Return [x, y] of the center of cell containing provided text 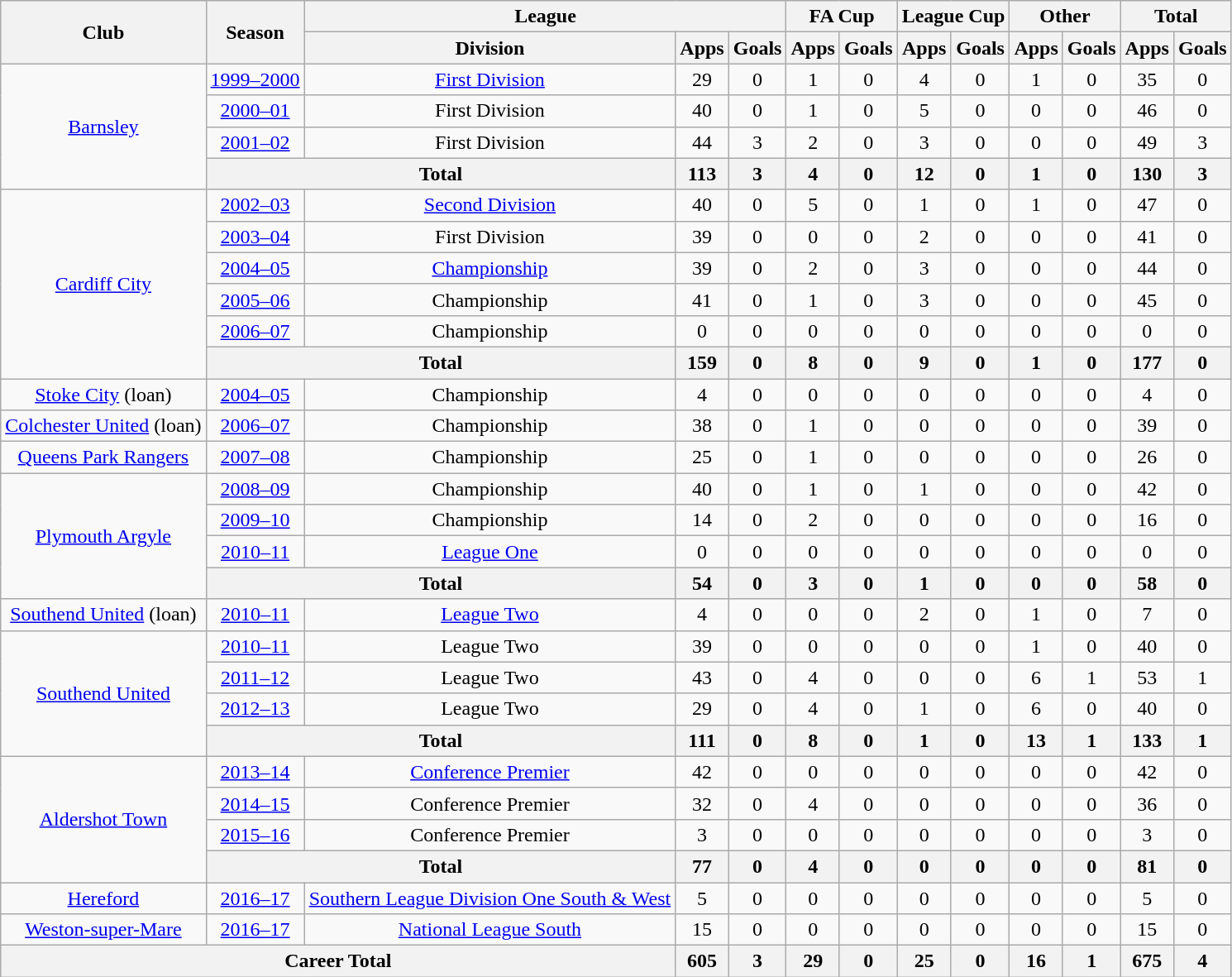
2002–03 [255, 205]
Season [255, 32]
36 [1147, 803]
14 [702, 520]
League One [489, 552]
League Cup [953, 17]
12 [924, 174]
159 [702, 362]
47 [1147, 205]
675 [1147, 961]
43 [702, 678]
1999–2000 [255, 79]
Stoke City (loan) [103, 395]
2014–15 [255, 803]
26 [1147, 457]
Southern League Division One South & West [489, 898]
130 [1147, 174]
9 [924, 362]
Cardiff City [103, 284]
FA Cup [842, 17]
2003–04 [255, 237]
Barnsley [103, 127]
133 [1147, 740]
Career Total [338, 961]
Southend United (loan) [103, 615]
Hereford [103, 898]
45 [1147, 299]
Colchester United (loan) [103, 426]
Weston-super-Mare [103, 930]
Aldershot Town [103, 819]
Southend United [103, 693]
2011–12 [255, 678]
46 [1147, 111]
2005–06 [255, 299]
National League South [489, 930]
81 [1147, 866]
7 [1147, 615]
Queens Park Rangers [103, 457]
2009–10 [255, 520]
77 [702, 866]
2001–02 [255, 142]
Club [103, 32]
Second Division [489, 205]
605 [702, 961]
35 [1147, 79]
2012–13 [255, 709]
Plymouth Argyle [103, 536]
2015–16 [255, 835]
54 [702, 583]
58 [1147, 583]
38 [702, 426]
2000–01 [255, 111]
177 [1147, 362]
Other [1065, 17]
2007–08 [255, 457]
13 [1036, 740]
Division [489, 48]
League [546, 17]
2008–09 [255, 489]
53 [1147, 678]
32 [702, 803]
49 [1147, 142]
113 [702, 174]
2013–14 [255, 772]
111 [702, 740]
